Locate the cell with the specified text and output its [x, y] center coordinate. 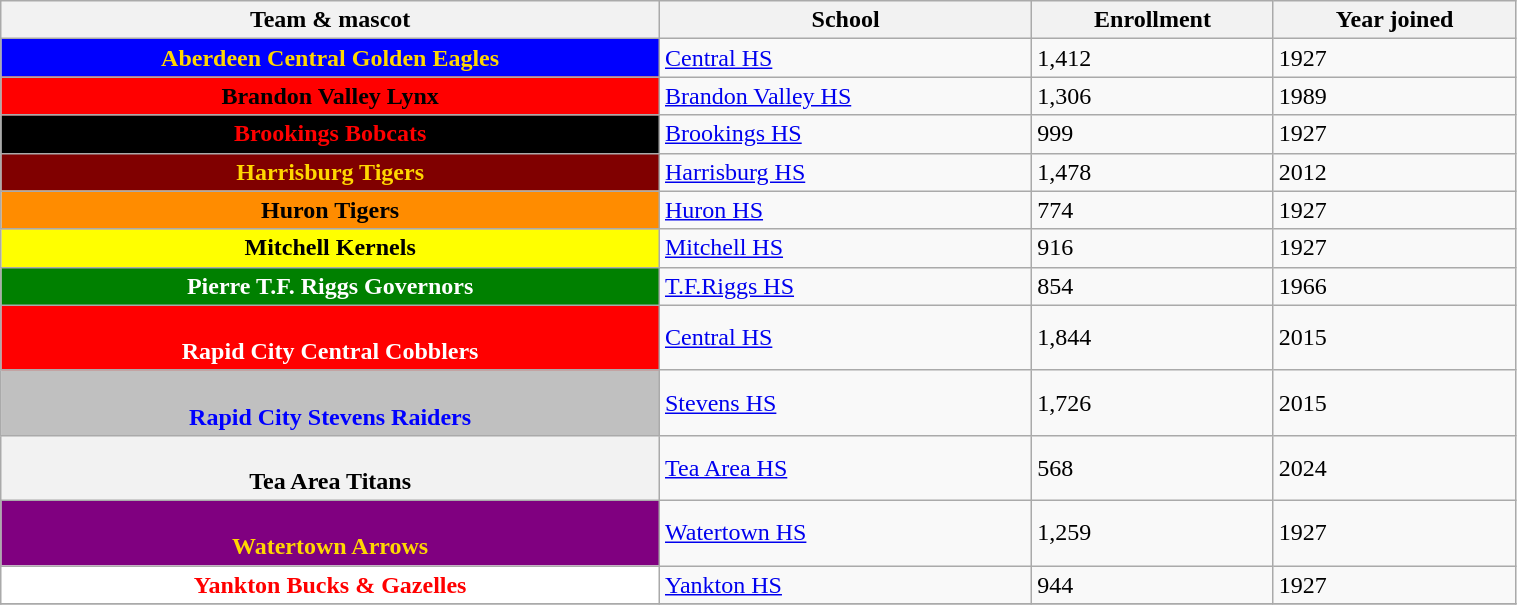
Rapid City Central Cobblers [330, 338]
Pierre T.F. Riggs Governors [330, 286]
Huron HS [845, 210]
1966 [1394, 286]
Harrisburg HS [845, 172]
1989 [1394, 96]
Year joined [1394, 20]
568 [1153, 468]
Rapid City Stevens Raiders [330, 402]
1,844 [1153, 338]
T.F.Riggs HS [845, 286]
Yankton HS [845, 585]
Watertown HS [845, 532]
Team & mascot [330, 20]
Tea Area HS [845, 468]
Watertown Arrows [330, 532]
Stevens HS [845, 402]
Yankton Bucks & Gazelles [330, 585]
1,478 [1153, 172]
Brandon Valley Lynx [330, 96]
1,306 [1153, 96]
Brookings HS [845, 134]
944 [1153, 585]
School [845, 20]
Tea Area Titans [330, 468]
Harrisburg Tigers [330, 172]
2024 [1394, 468]
Mitchell Kernels [330, 248]
1,412 [1153, 58]
Brandon Valley HS [845, 96]
854 [1153, 286]
1,259 [1153, 532]
Mitchell HS [845, 248]
774 [1153, 210]
Brookings Bobcats [330, 134]
2012 [1394, 172]
1,726 [1153, 402]
999 [1153, 134]
Aberdeen Central Golden Eagles [330, 58]
Huron Tigers [330, 210]
Enrollment [1153, 20]
916 [1153, 248]
